Locate the cell with the specified text and output its [x, y] center coordinate. 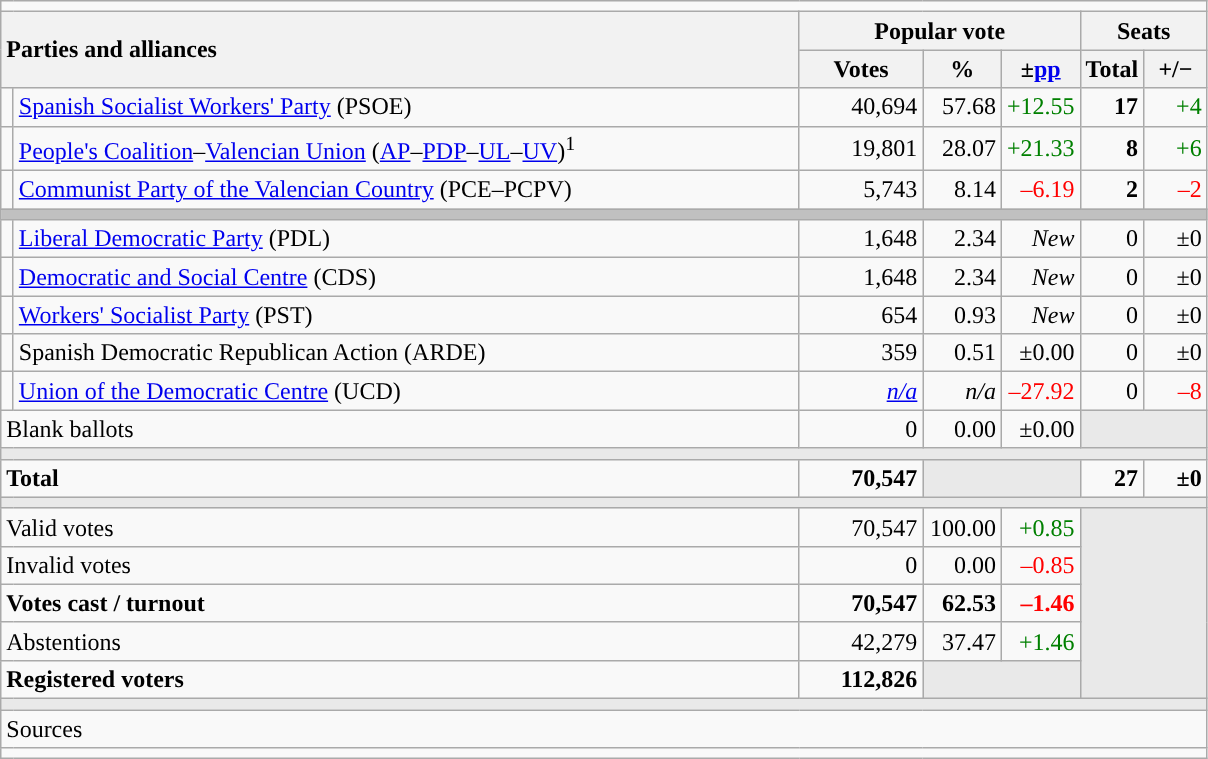
40,694 [861, 107]
Communist Party of the Valencian Country (PCE–PCPV) [406, 190]
0.93 [962, 315]
Popular vote [940, 31]
42,279 [861, 641]
Democratic and Social Centre (CDS) [406, 277]
+0.85 [1040, 527]
Sources [604, 729]
Parties and alliances [400, 50]
Abstentions [400, 641]
–1.46 [1040, 603]
Seats [1144, 31]
8 [1112, 148]
+21.33 [1040, 148]
+/− [1176, 69]
28.07 [962, 148]
People's Coalition–Valencian Union (AP–PDP–UL–UV)1 [406, 148]
Valid votes [400, 527]
+6 [1176, 148]
–0.85 [1040, 565]
+1.46 [1040, 641]
654 [861, 315]
62.53 [962, 603]
17 [1112, 107]
Invalid votes [400, 565]
2 [1112, 190]
% [962, 69]
112,826 [861, 679]
Spanish Socialist Workers' Party (PSOE) [406, 107]
Spanish Democratic Republican Action (ARDE) [406, 353]
–2 [1176, 190]
±pp [1040, 69]
–6.19 [1040, 190]
+4 [1176, 107]
100.00 [962, 527]
8.14 [962, 190]
–27.92 [1040, 391]
Workers' Socialist Party (PST) [406, 315]
19,801 [861, 148]
Union of the Democratic Centre (UCD) [406, 391]
5,743 [861, 190]
37.47 [962, 641]
–8 [1176, 391]
Votes cast / turnout [400, 603]
Blank ballots [400, 429]
Registered voters [400, 679]
359 [861, 353]
0.51 [962, 353]
Votes [861, 69]
57.68 [962, 107]
+12.55 [1040, 107]
27 [1112, 478]
Liberal Democratic Party (PDL) [406, 239]
